Identify which cell holds the provided text, then report its (X, Y) central coordinate. 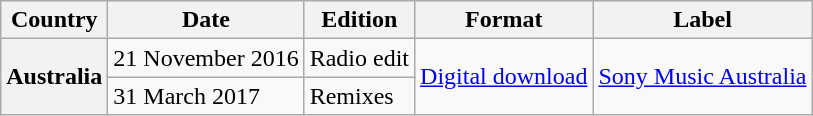
Edition (359, 20)
Australia (54, 77)
Date (206, 20)
Digital download (504, 77)
Country (54, 20)
Remixes (359, 96)
Label (702, 20)
Sony Music Australia (702, 77)
Radio edit (359, 58)
Format (504, 20)
21 November 2016 (206, 58)
31 March 2017 (206, 96)
